Output the [x, y] coordinate of the center of the cell containing the given text.  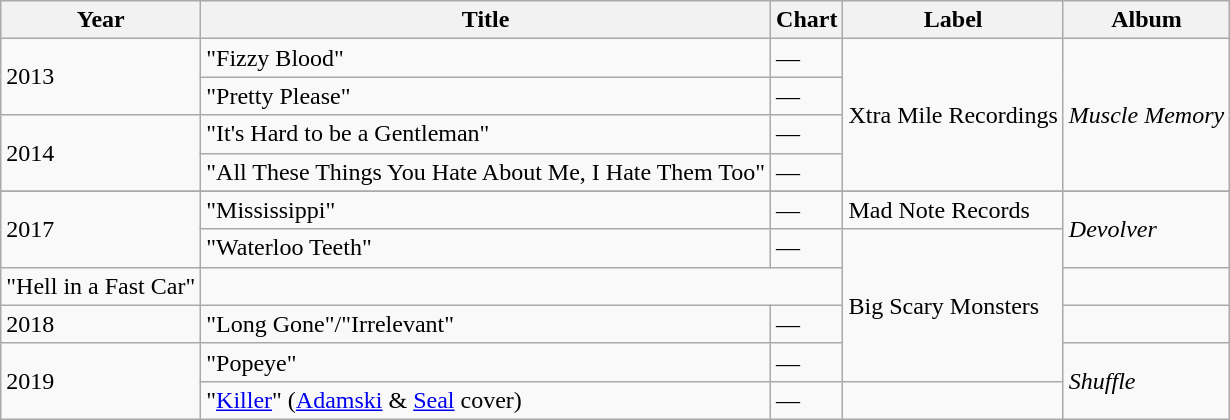
2013 [101, 77]
2017 [101, 229]
"Waterloo Teeth" [486, 248]
2018 [101, 324]
Label [953, 20]
"It's Hard to be a Gentleman" [486, 134]
Title [486, 20]
"Fizzy Blood" [486, 58]
2019 [101, 381]
"Hell in a Fast Car" [101, 286]
"Popeye" [486, 362]
Shuffle [1146, 381]
Chart [807, 20]
"All These Things You Hate About Me, I Hate Them Too" [486, 172]
Album [1146, 20]
2014 [101, 153]
Mad Note Records [953, 210]
"Killer" (Adamski & Seal cover) [486, 400]
Devolver [1146, 229]
Year [101, 20]
"Mississippi" [486, 210]
Xtra Mile Recordings [953, 115]
Big Scary Monsters [953, 305]
Muscle Memory [1146, 115]
"Pretty Please" [486, 96]
"Long Gone"/"Irrelevant" [486, 324]
